Extract the [X, Y] coordinate from the center of the cell holding the provided text.  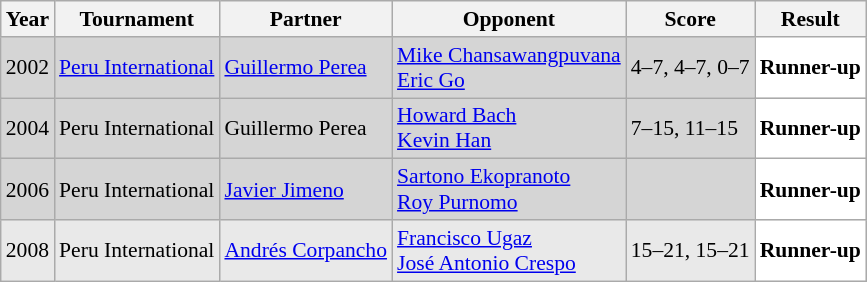
2004 [28, 128]
2006 [28, 190]
Andrés Corpancho [306, 250]
Year [28, 19]
Partner [306, 19]
Francisco Ugaz José Antonio Crespo [509, 250]
Sartono Ekopranoto Roy Purnomo [509, 190]
2002 [28, 68]
4–7, 4–7, 0–7 [690, 68]
7–15, 11–15 [690, 128]
15–21, 15–21 [690, 250]
Mike Chansawangpuvana Eric Go [509, 68]
2008 [28, 250]
Score [690, 19]
Result [810, 19]
Javier Jimeno [306, 190]
Tournament [136, 19]
Howard Bach Kevin Han [509, 128]
Opponent [509, 19]
